Output the (X, Y) coordinate of the center of the cell containing the given text.  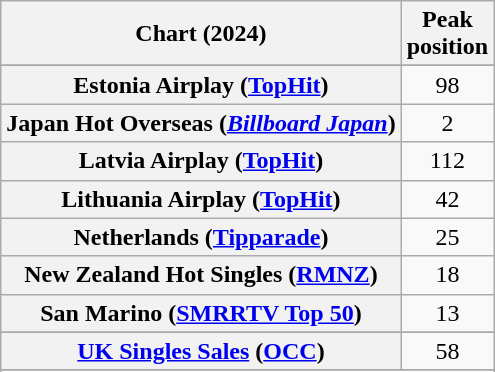
25 (447, 237)
San Marino (SMRRTV Top 50) (201, 313)
Estonia Airplay (TopHit) (201, 85)
58 (447, 351)
98 (447, 85)
18 (447, 275)
Chart (2024) (201, 34)
Latvia Airplay (TopHit) (201, 161)
Lithuania Airplay (TopHit) (201, 199)
UK Singles Sales (OCC) (201, 351)
Japan Hot Overseas (Billboard Japan) (201, 123)
Netherlands (Tipparade) (201, 237)
Peakposition (447, 34)
112 (447, 161)
13 (447, 313)
42 (447, 199)
2 (447, 123)
New Zealand Hot Singles (RMNZ) (201, 275)
